Output the [X, Y] coordinate of the center of the cell containing the given text.  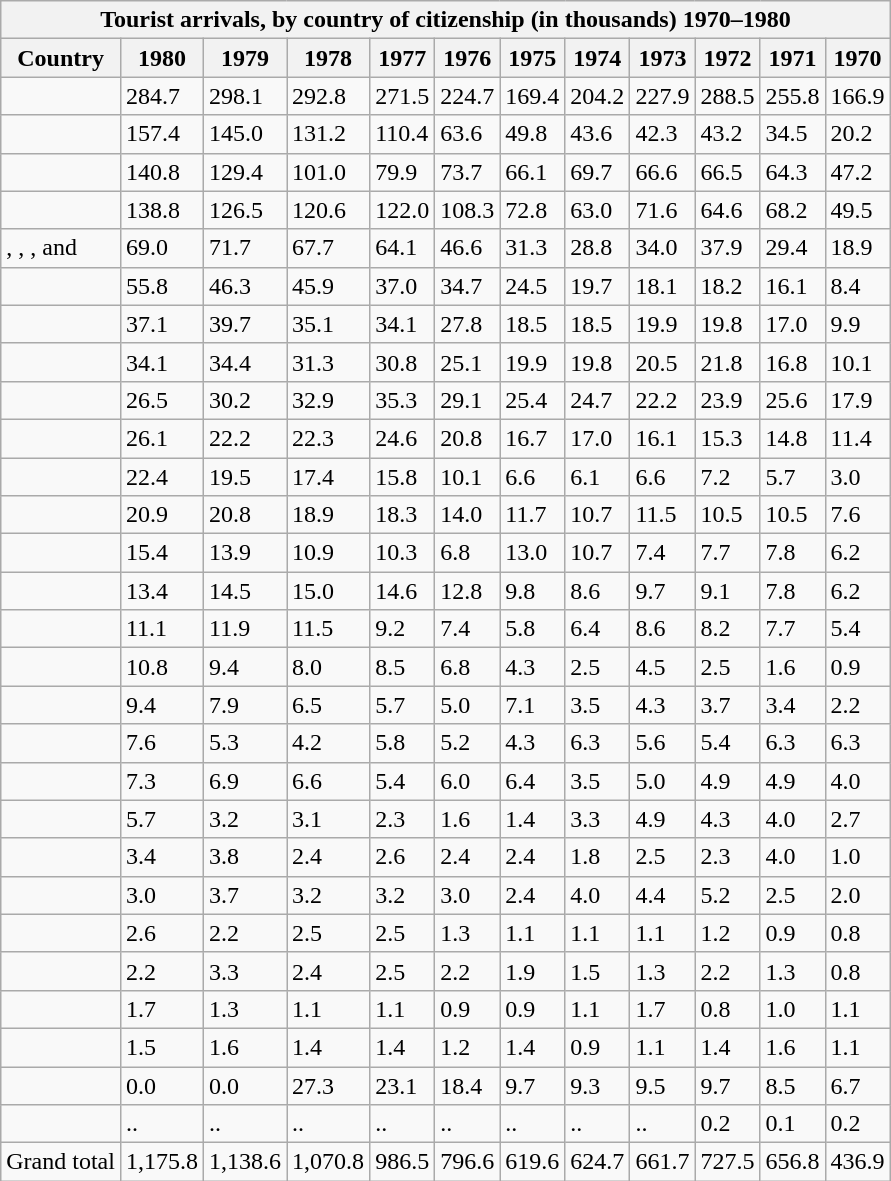
26.1 [162, 438]
30.8 [402, 362]
1977 [402, 58]
Tourist arrivals, by country of citizenship (in thousands) 1970–1980 [446, 20]
110.4 [402, 134]
298.1 [246, 96]
20.5 [662, 362]
166.9 [858, 96]
18.1 [662, 286]
Grand total [61, 1162]
63.0 [598, 210]
157.4 [162, 134]
25.4 [532, 400]
24.7 [598, 400]
1980 [162, 58]
436.9 [858, 1162]
2.0 [858, 895]
28.8 [598, 248]
71.7 [246, 248]
9.2 [402, 629]
6.0 [468, 781]
1976 [468, 58]
Country [61, 58]
19.5 [246, 477]
1,138.6 [246, 1162]
67.7 [328, 248]
71.6 [662, 210]
15.0 [328, 591]
23.9 [728, 400]
27.8 [468, 324]
1,070.8 [328, 1162]
11.9 [246, 629]
1,175.8 [162, 1162]
24.5 [532, 286]
986.5 [402, 1162]
15.4 [162, 553]
64.3 [792, 172]
66.5 [728, 172]
11.4 [858, 438]
6.1 [598, 477]
29.4 [792, 248]
10.3 [402, 553]
35.3 [402, 400]
24.6 [402, 438]
34.4 [246, 362]
145.0 [246, 134]
18.4 [468, 1085]
15.3 [728, 438]
20.2 [858, 134]
1970 [858, 58]
3.8 [246, 857]
, , , and [61, 248]
68.2 [792, 210]
1973 [662, 58]
9.3 [598, 1085]
37.0 [402, 286]
27.3 [328, 1085]
10.9 [328, 553]
10.8 [162, 667]
49.5 [858, 210]
47.2 [858, 172]
35.1 [328, 324]
14.8 [792, 438]
7.2 [728, 477]
25.6 [792, 400]
18.2 [728, 286]
73.7 [468, 172]
66.6 [662, 172]
20.9 [162, 515]
30.2 [246, 400]
43.6 [598, 134]
796.6 [468, 1162]
11.7 [532, 515]
3.1 [328, 819]
18.3 [402, 515]
169.4 [532, 96]
4.5 [662, 667]
1971 [792, 58]
1972 [728, 58]
227.9 [662, 96]
64.6 [728, 210]
6.7 [858, 1085]
661.7 [662, 1162]
46.6 [468, 248]
4.2 [328, 743]
49.8 [532, 134]
255.8 [792, 96]
126.5 [246, 210]
13.0 [532, 553]
19.7 [598, 286]
66.1 [532, 172]
16.7 [532, 438]
138.8 [162, 210]
14.6 [402, 591]
7.3 [162, 781]
64.1 [402, 248]
37.9 [728, 248]
108.3 [468, 210]
292.8 [328, 96]
39.7 [246, 324]
6.5 [328, 705]
63.6 [468, 134]
101.0 [328, 172]
140.8 [162, 172]
204.2 [598, 96]
8.2 [728, 629]
9.8 [532, 591]
1.8 [598, 857]
34.5 [792, 134]
25.1 [468, 362]
17.4 [328, 477]
624.7 [598, 1162]
23.1 [402, 1085]
656.8 [792, 1162]
619.6 [532, 1162]
8.4 [858, 286]
1979 [246, 58]
5.3 [246, 743]
9.9 [858, 324]
37.1 [162, 324]
9.1 [728, 591]
1974 [598, 58]
7.9 [246, 705]
11.1 [162, 629]
122.0 [402, 210]
26.5 [162, 400]
271.5 [402, 96]
8.0 [328, 667]
1.9 [532, 971]
69.0 [162, 248]
5.6 [662, 743]
55.8 [162, 286]
45.9 [328, 286]
46.3 [246, 286]
14.0 [468, 515]
13.9 [246, 553]
4.4 [662, 895]
22.3 [328, 438]
17.9 [858, 400]
22.4 [162, 477]
0.1 [792, 1124]
1975 [532, 58]
15.8 [402, 477]
13.4 [162, 591]
224.7 [468, 96]
6.9 [246, 781]
2.7 [858, 819]
69.7 [598, 172]
42.3 [662, 134]
16.8 [792, 362]
131.2 [328, 134]
284.7 [162, 96]
1978 [328, 58]
29.1 [468, 400]
7.1 [532, 705]
79.9 [402, 172]
34.7 [468, 286]
21.8 [728, 362]
288.5 [728, 96]
12.8 [468, 591]
14.5 [246, 591]
120.6 [328, 210]
727.5 [728, 1162]
43.2 [728, 134]
34.0 [662, 248]
72.8 [532, 210]
32.9 [328, 400]
129.4 [246, 172]
9.5 [662, 1085]
